Pinpoint the cell where the given text exists, returning its (x, y) midpoint coordinate. 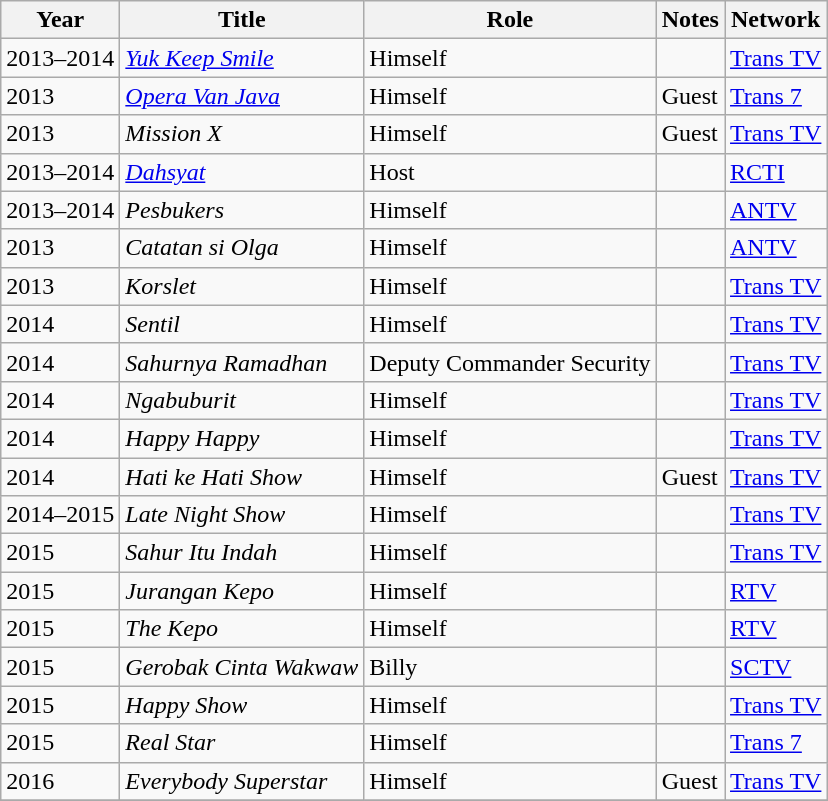
Opera Van Java (242, 96)
Happy Happy (242, 438)
Sahur Itu Indah (242, 553)
Jurangan Kepo (242, 591)
Billy (510, 667)
Host (510, 172)
Catatan si Olga (242, 248)
Title (242, 20)
Gerobak Cinta Wakwaw (242, 667)
The Kepo (242, 629)
RCTI (775, 172)
Deputy Commander Security (510, 362)
Hati ke Hati Show (242, 477)
Sentil (242, 324)
Role (510, 20)
Dahsyat (242, 172)
Mission X (242, 134)
Everybody Superstar (242, 781)
2016 (60, 781)
Year (60, 20)
Happy Show (242, 705)
Ngabuburit (242, 400)
SCTV (775, 667)
Sahurnya Ramadhan (242, 362)
Notes (690, 20)
2014–2015 (60, 515)
Real Star (242, 743)
Late Night Show (242, 515)
Yuk Keep Smile (242, 58)
Network (775, 20)
Korslet (242, 286)
Pesbukers (242, 210)
